Provide the [X, Y] coordinate of the cell's center where the given text is located.  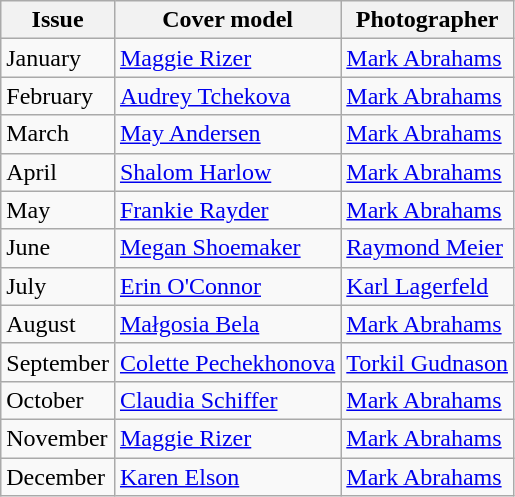
Colette Pechekhonova [227, 362]
May Andersen [227, 134]
July [58, 286]
Torkil Gudnason [428, 362]
December [58, 477]
Karen Elson [227, 477]
September [58, 362]
Cover model [227, 20]
Issue [58, 20]
Erin O'Connor [227, 286]
May [58, 210]
June [58, 248]
Frankie Rayder [227, 210]
Claudia Schiffer [227, 400]
Małgosia Bela [227, 324]
October [58, 400]
Shalom Harlow [227, 172]
April [58, 172]
Raymond Meier [428, 248]
Megan Shoemaker [227, 248]
Karl Lagerfeld [428, 286]
March [58, 134]
Audrey Tchekova [227, 96]
August [58, 324]
Photographer [428, 20]
February [58, 96]
November [58, 438]
January [58, 58]
